Detect which cell encompasses the target text, then output its (X, Y) center coordinate. 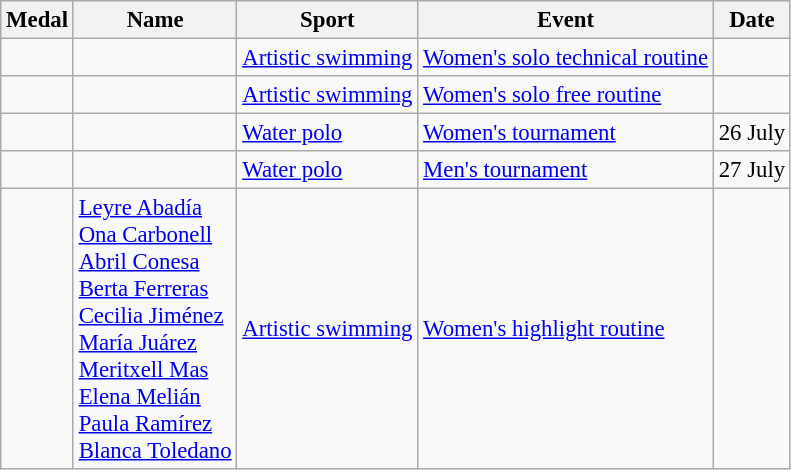
Leyre AbadíaOna CarbonellAbril ConesaBerta FerrerasCecilia JiménezMaría JuárezMeritxell MasElena MeliánPaula RamírezBlanca Toledano (155, 330)
Medal (38, 20)
Sport (328, 20)
26 July (752, 133)
Event (566, 20)
Men's tournament (566, 170)
27 July (752, 170)
Women's solo technical routine (566, 58)
Name (155, 20)
Women's solo free routine (566, 95)
Date (752, 20)
Women's highlight routine (566, 330)
Women's tournament (566, 133)
